Identify which cell holds the provided text, then report its [x, y] central coordinate. 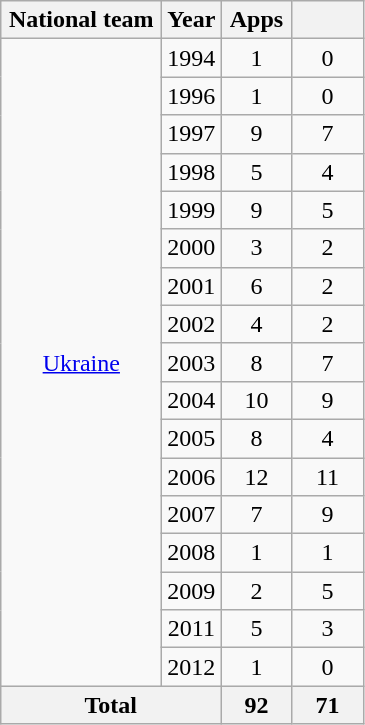
2009 [192, 591]
12 [256, 477]
2011 [192, 629]
2001 [192, 286]
10 [256, 400]
Apps [256, 20]
1994 [192, 58]
2012 [192, 667]
2000 [192, 248]
1999 [192, 210]
92 [256, 705]
2003 [192, 362]
Ukraine [82, 362]
2007 [192, 515]
2002 [192, 324]
National team [82, 20]
Year [192, 20]
2005 [192, 438]
Total [111, 705]
2006 [192, 477]
1996 [192, 96]
2004 [192, 400]
71 [328, 705]
1997 [192, 134]
11 [328, 477]
6 [256, 286]
1998 [192, 172]
2008 [192, 553]
